Provide the [x, y] coordinate of the cell's center where the given text is located.  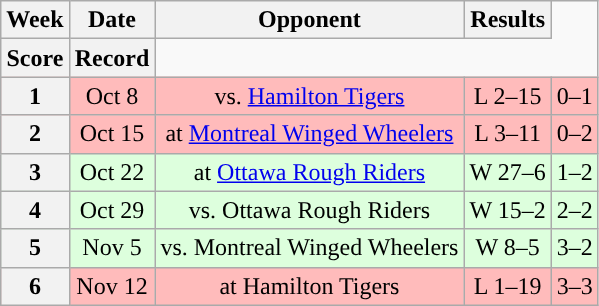
vs. Montreal Winged Wheelers [310, 248]
L 2–15 [508, 96]
3–2 [574, 248]
0–2 [574, 134]
Nov 12 [112, 286]
Oct 15 [112, 134]
L 3–11 [508, 134]
5 [35, 248]
2 [35, 134]
Oct 22 [112, 172]
L 1–19 [508, 286]
W 15–2 [508, 210]
Nov 5 [112, 248]
Date [112, 20]
W 8–5 [508, 248]
Opponent [310, 20]
at Ottawa Rough Riders [310, 172]
3 [35, 172]
at Hamilton Tigers [310, 286]
1–2 [574, 172]
Oct 8 [112, 96]
Week [35, 20]
Record [112, 58]
at Montreal Winged Wheelers [310, 134]
vs. Hamilton Tigers [310, 96]
0–1 [574, 96]
2–2 [574, 210]
6 [35, 286]
4 [35, 210]
W 27–6 [508, 172]
vs. Ottawa Rough Riders [310, 210]
Results [508, 20]
3–3 [574, 286]
Oct 29 [112, 210]
1 [35, 96]
Score [35, 58]
